For the text-containing cell, return its midpoint in [X, Y] coordinate format. 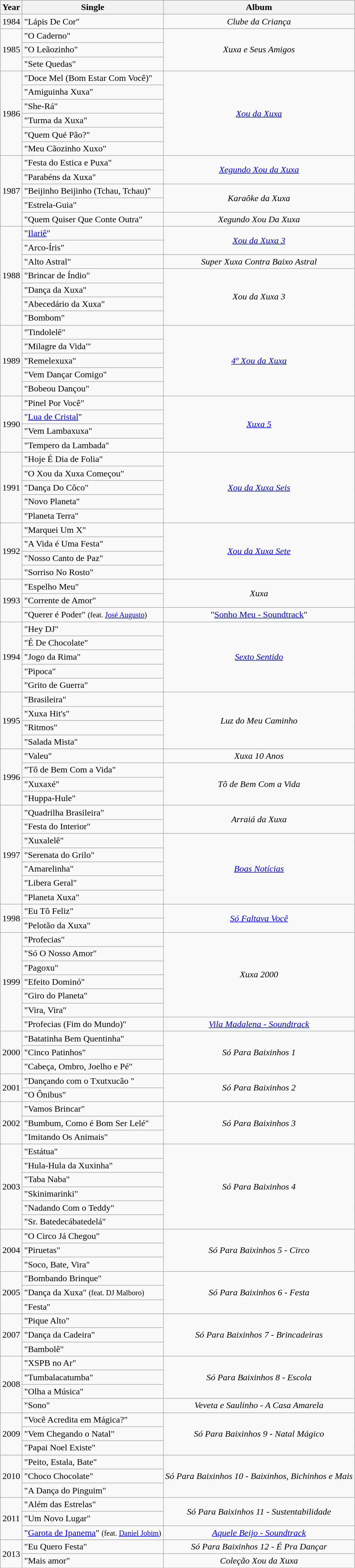
"Tumbalacatumba" [93, 1377]
1989 [11, 360]
Xegundo Xou da Xuxa [259, 170]
"Imitando Os Animais" [93, 1137]
"Salada Mista" [93, 742]
"Vamos Brincar" [93, 1109]
"Espelho Meu" [93, 586]
"Festa" [93, 1306]
2003 [11, 1187]
"Cinco Patinhos" [93, 1052]
"Mais amor" [93, 1561]
Tô de Bem Com a Vida [259, 784]
2010 [11, 1476]
"Você Acredita em Mágica?" [93, 1420]
"Sorriso No Rosto" [93, 572]
"Tô de Bem Com a Vida" [93, 770]
"Vira, Vira" [93, 1010]
"Vem Chegando o Natal" [93, 1434]
"Quadrilha Brasileira" [93, 812]
Xuxa 5 [259, 424]
Sexto Sentido [259, 657]
"Bombom" [93, 318]
"Tindolelê" [93, 332]
"Querer é Poder" (feat. José Augusto) [93, 614]
Só Para Baixinhos 11 - Sustentabilidade [259, 1511]
"Dança da Xuxa" [93, 290]
1998 [11, 918]
"Planeta Terra" [93, 516]
"Lápis De Cor" [93, 22]
1988 [11, 276]
"Giro do Planeta" [93, 996]
1996 [11, 777]
"Tempero da Lambada" [93, 445]
"Ritmos" [93, 728]
"Efeito Dominó" [93, 982]
"Festa do Interior" [93, 826]
1991 [11, 488]
Arraiá da Xuxa [259, 819]
"Marquei Um X" [93, 530]
Só Faltava Você [259, 918]
"Piruetas" [93, 1250]
"Pinel Por Você" [93, 403]
"Corrente de Amor" [93, 600]
Só Para Baixinhos 4 [259, 1187]
"Xuxalelê" [93, 840]
"Skinimarinki" [93, 1194]
Vila Madalena - Soundtrack [259, 1024]
"O Caderno" [93, 36]
Só Para Baixinhos 5 - Circo [259, 1250]
2009 [11, 1434]
2001 [11, 1088]
"Bombando Brinque" [93, 1278]
"Quem Qué Pão?" [93, 134]
"Beijinho Beijinho (Tchau, Tchau)" [93, 191]
"Turma da Xuxa" [93, 120]
Xegundo Xou Da Xuxa [259, 219]
2005 [11, 1292]
"Nadando Com o Teddy" [93, 1208]
Só Para Baixinhos 12 - É Pra Dançar [259, 1547]
Xou da Xuxa Sete [259, 551]
"Huppa-Hule" [93, 798]
Super Xuxa Contra Baixo Astral [259, 262]
"Jogo da Rima" [93, 657]
"Pelotão da Xuxa" [93, 925]
"Profecias" [93, 939]
"Sonho Meu - Soundtrack" [259, 614]
Year [11, 7]
"Eu Tô Feliz" [93, 911]
"Hoje É Dia de Folia" [93, 459]
Xuxa 10 Anos [259, 756]
"Xuxaxé" [93, 784]
Album [259, 7]
"Nosso Canto de Paz" [93, 558]
Coleção Xou da Xuxa [259, 1561]
"Vem Lambaxuxa" [93, 431]
2004 [11, 1250]
Só Para Baixinhos 3 [259, 1123]
Xuxa [259, 593]
"Serenata do Grilo" [93, 854]
"Profecias (Fim do Mundo)" [93, 1024]
Boas Notícias [259, 869]
Só Para Baixinhos 7 - Brincadeiras [259, 1335]
"Choco Chocolate" [93, 1476]
"Grito de Guerra" [93, 685]
2013 [11, 1554]
1994 [11, 657]
"Parabéns da Xuxa" [93, 177]
"Eu Quero Festa" [93, 1547]
1990 [11, 424]
"Estrela-Guia" [93, 205]
"O Circo Já Chegou" [93, 1236]
Só Para Baixinhos 8 - Escola [259, 1377]
"O Ônibus" [93, 1095]
2007 [11, 1335]
Xuxa e Seus Amigos [259, 50]
"Arco-Íris" [93, 247]
"O Xou da Xuxa Começou" [93, 473]
"Hey DJ" [93, 629]
"Sete Quedas" [93, 64]
"Olha a Música" [93, 1391]
"Peito, Estala, Bate" [93, 1462]
"Lua de Cristal" [93, 417]
"XSPB no Ar" [93, 1363]
1985 [11, 50]
Clube da Criança [259, 22]
"Bambolê" [93, 1349]
"She-Rá" [93, 106]
"Só O Nosso Amor" [93, 954]
1987 [11, 191]
"Vem Dançar Comigo" [93, 374]
"Milagre da Vida"' [93, 346]
"Festa do Estica e Puxa" [93, 163]
"Pipoca" [93, 671]
Luz do Meu Caminho [259, 721]
1984 [11, 22]
Single [93, 7]
"Novo Planeta" [93, 502]
"Além das Estrelas" [93, 1504]
Só Para Baixinhos 2 [259, 1088]
"O Leãozinho" [93, 50]
"Brasileira" [93, 699]
Só Para Baixinhos 9 - Natal Mágico [259, 1434]
1993 [11, 600]
"Sono" [93, 1405]
Xuxa 2000 [259, 975]
1995 [11, 721]
"Pagoxu" [93, 968]
"Xuxa Hit's" [93, 714]
Xou da Xuxa [259, 113]
"É De Chocolate" [93, 643]
"Pique Alto" [93, 1321]
"Um Novo Lugar" [93, 1518]
"Ilariê" [93, 233]
Só Para Baixinhos 1 [259, 1052]
2000 [11, 1052]
"Doce Mel (Bom Estar Com Você)" [93, 78]
"Sr. Batedecábatedelá" [93, 1222]
"Bumbum, Como é Bom Ser Lelé" [93, 1123]
Aquele Beijo - Soundtrack [259, 1533]
"A Dança do Pinguim" [93, 1490]
"Quem Quiser Que Conte Outra" [93, 219]
Xou da Xuxa Seis [259, 488]
"Dança da Xuxa" (feat. DJ Malboro) [93, 1292]
Karaôke da Xuxa [259, 198]
1997 [11, 854]
"Brincar de Índio" [93, 276]
"Dança Do Côco" [93, 488]
Só Para Baixinhos 10 - Baixinhos, Bichinhos e Mais [259, 1476]
"Amiguinha Xuxa" [93, 92]
"Abecedário da Xuxa" [93, 304]
4º Xou da Xuxa [259, 360]
"Batatinha Bem Quentinha" [93, 1038]
"Dançando com o Txutxucão " [93, 1081]
1992 [11, 551]
2011 [11, 1518]
1986 [11, 113]
"Dança da Cadeira" [93, 1335]
Só Para Baixinhos 6 - Festa [259, 1292]
1999 [11, 982]
Veveta e Saulinho - A Casa Amarela [259, 1405]
"Alto Astral" [93, 262]
"Bobeou Dançou" [93, 388]
2002 [11, 1123]
"Libera Geral" [93, 883]
"A Vida é Uma Festa" [93, 544]
"Meu Cãozinho Xuxo" [93, 148]
"Estátua" [93, 1151]
"Hula-Hula da Xuxinha" [93, 1165]
"Planeta Xuxa" [93, 897]
"Cabeça, Ombro, Joelho e Pé" [93, 1066]
"Taba Naba" [93, 1180]
2008 [11, 1384]
"Remelexuxa" [93, 360]
"Soco, Bate, Vira" [93, 1264]
"Amarelinha" [93, 869]
"Papai Noel Existe" [93, 1448]
"Garota de Ipanema" (feat. Daniel Jobim) [93, 1533]
"Valeu" [93, 756]
